Find where the given text appears and provide that cell's center as [X, Y] coordinate. 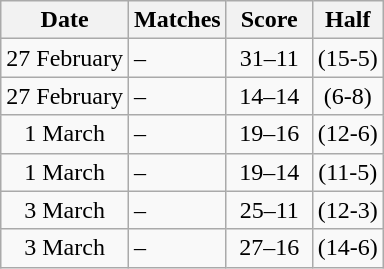
(11-5) [348, 172]
Date [65, 20]
14–14 [269, 96]
19–16 [269, 134]
19–14 [269, 172]
Score [269, 20]
Half [348, 20]
(6-8) [348, 96]
(12-6) [348, 134]
27–16 [269, 248]
31–11 [269, 58]
25–11 [269, 210]
Matches [177, 20]
(15-5) [348, 58]
(12-3) [348, 210]
(14-6) [348, 248]
